Extract the (x, y) coordinate from the center of the cell holding the provided text.  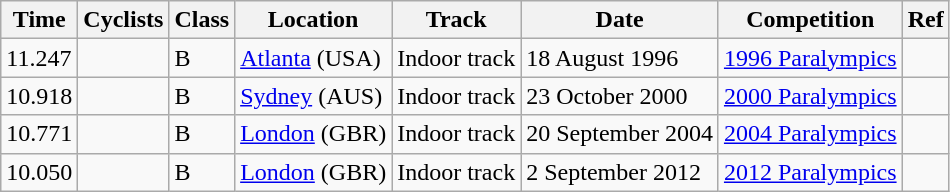
11.247 (40, 58)
Location (314, 20)
Cyclists (124, 20)
Sydney (AUS) (314, 96)
18 August 1996 (620, 58)
23 October 2000 (620, 96)
10.918 (40, 96)
10.050 (40, 172)
2 September 2012 (620, 172)
10.771 (40, 134)
Track (456, 20)
1996 Paralympics (810, 58)
Atlanta (USA) (314, 58)
Date (620, 20)
Time (40, 20)
Class (202, 20)
20 September 2004 (620, 134)
2012 Paralympics (810, 172)
Ref (926, 20)
2004 Paralympics (810, 134)
2000 Paralympics (810, 96)
Competition (810, 20)
